Return the (X, Y) coordinate for the center point of the cell that contains the specified text.  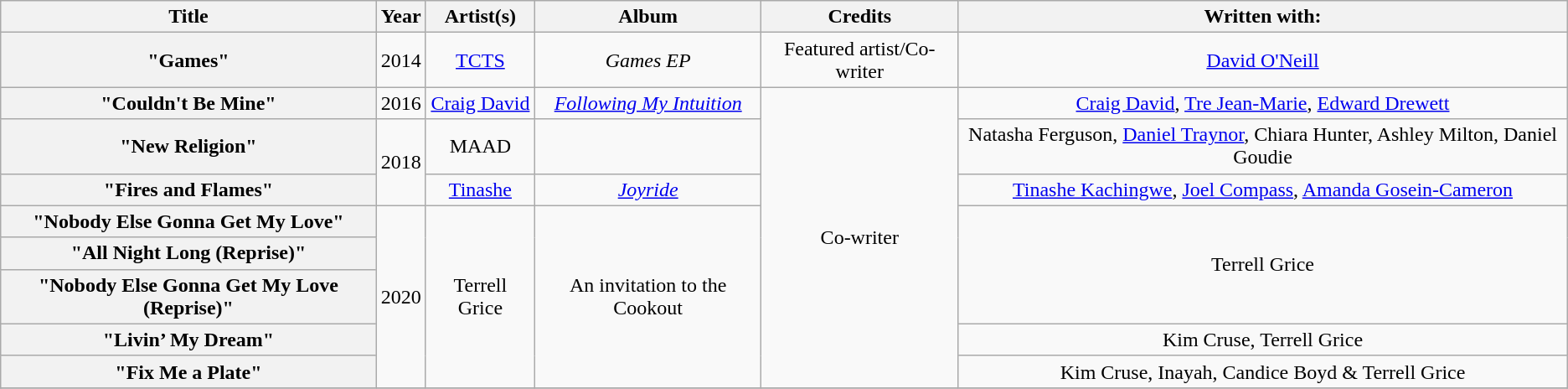
Written with: (1263, 17)
"Fix Me a Plate" (188, 371)
Tinashe Kachingwe, Joel Compass, Amanda Gosein-Cameron (1263, 189)
Craig David, Tre Jean-Marie, Edward Drewett (1263, 103)
"Nobody Else Gonna Get My Love" (188, 221)
Tinashe (480, 189)
TCTS (480, 60)
Natasha Ferguson, Daniel Traynor, Chiara Hunter, Ashley Milton, Daniel Goudie (1263, 146)
Credits (859, 17)
2014 (400, 60)
Games EP (648, 60)
2016 (400, 103)
Year (400, 17)
Artist(s) (480, 17)
"Livin’ My Dream" (188, 340)
An invitation to the Cookout (648, 297)
David O'Neill (1263, 60)
"Couldn't Be Mine" (188, 103)
Craig David (480, 103)
MAAD (480, 146)
2020 (400, 297)
2018 (400, 163)
Joyride (648, 189)
Kim Cruse, Terrell Grice (1263, 340)
"All Night Long (Reprise)" (188, 253)
"New Religion" (188, 146)
Co-writer (859, 237)
"Nobody Else Gonna Get My Love (Reprise)" (188, 297)
Title (188, 17)
Following My Intuition (648, 103)
"Games" (188, 60)
Kim Cruse, Inayah, Candice Boyd & Terrell Grice (1263, 371)
Album (648, 17)
"Fires and Flames" (188, 189)
Featured artist/Co-writer (859, 60)
